Extract the (x, y) coordinate from the center of the cell holding the provided text.  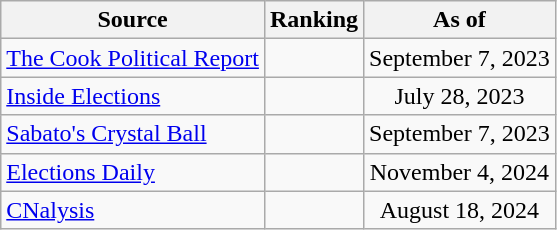
Ranking (314, 20)
Inside Elections (133, 96)
The Cook Political Report (133, 58)
November 4, 2024 (460, 172)
August 18, 2024 (460, 210)
July 28, 2023 (460, 96)
As of (460, 20)
Source (133, 20)
Sabato's Crystal Ball (133, 134)
Elections Daily (133, 172)
CNalysis (133, 210)
